Extract the (x, y) coordinate from the center of the cell holding the provided text.  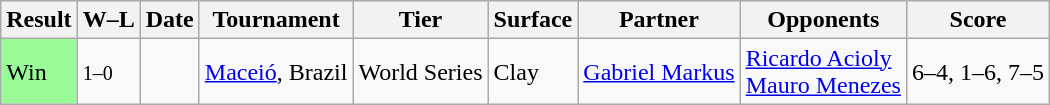
Score (978, 20)
Maceió, Brazil (276, 72)
6–4, 1–6, 7–5 (978, 72)
1–0 (108, 72)
Gabriel Markus (659, 72)
Surface (533, 20)
Date (170, 20)
Ricardo Acioly Mauro Menezes (823, 72)
Partner (659, 20)
W–L (108, 20)
Win (39, 72)
Clay (533, 72)
Opponents (823, 20)
World Series (420, 72)
Tier (420, 20)
Tournament (276, 20)
Result (39, 20)
